Detect which cell encompasses the target text, then output its [x, y] center coordinate. 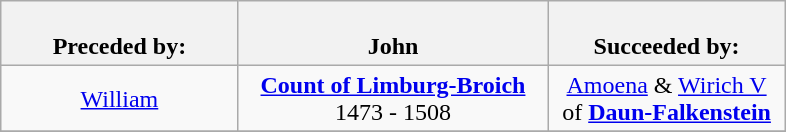
Succeeded by: [667, 34]
John [392, 34]
William [119, 98]
Count of Limburg-Broich1473 - 1508 [392, 98]
Preceded by: [119, 34]
Amoena & Wirich Vof Daun-Falkenstein [667, 98]
